Capture the cell that displays the provided text and extract its (x, y) central coordinate. 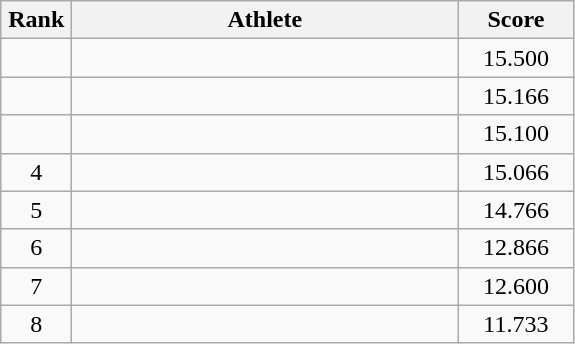
15.066 (516, 172)
Athlete (265, 20)
8 (36, 324)
11.733 (516, 324)
4 (36, 172)
15.100 (516, 134)
Score (516, 20)
12.600 (516, 286)
14.766 (516, 210)
7 (36, 286)
12.866 (516, 248)
5 (36, 210)
Rank (36, 20)
15.500 (516, 58)
15.166 (516, 96)
6 (36, 248)
